Return (X, Y) of the center of cell containing provided text 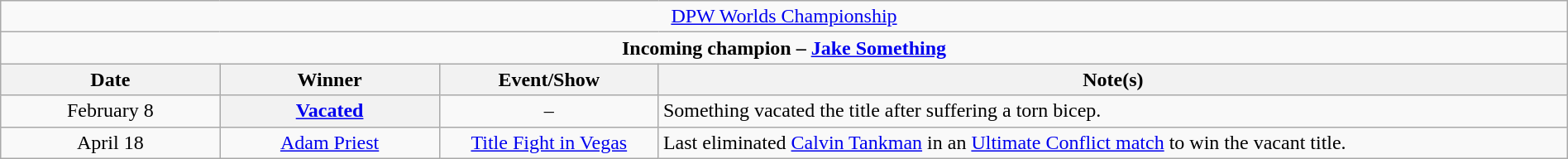
February 8 (111, 111)
Event/Show (549, 79)
Something vacated the title after suffering a torn bicep. (1113, 111)
Winner (329, 79)
DPW Worlds Championship (784, 17)
Last eliminated Calvin Tankman in an Ultimate Conflict match to win the vacant title. (1113, 142)
– (549, 111)
Title Fight in Vegas (549, 142)
Note(s) (1113, 79)
Date (111, 79)
April 18 (111, 142)
Incoming champion – Jake Something (784, 48)
Vacated (329, 111)
Adam Priest (329, 142)
